Detect which cell encompasses the target text, then output its (X, Y) center coordinate. 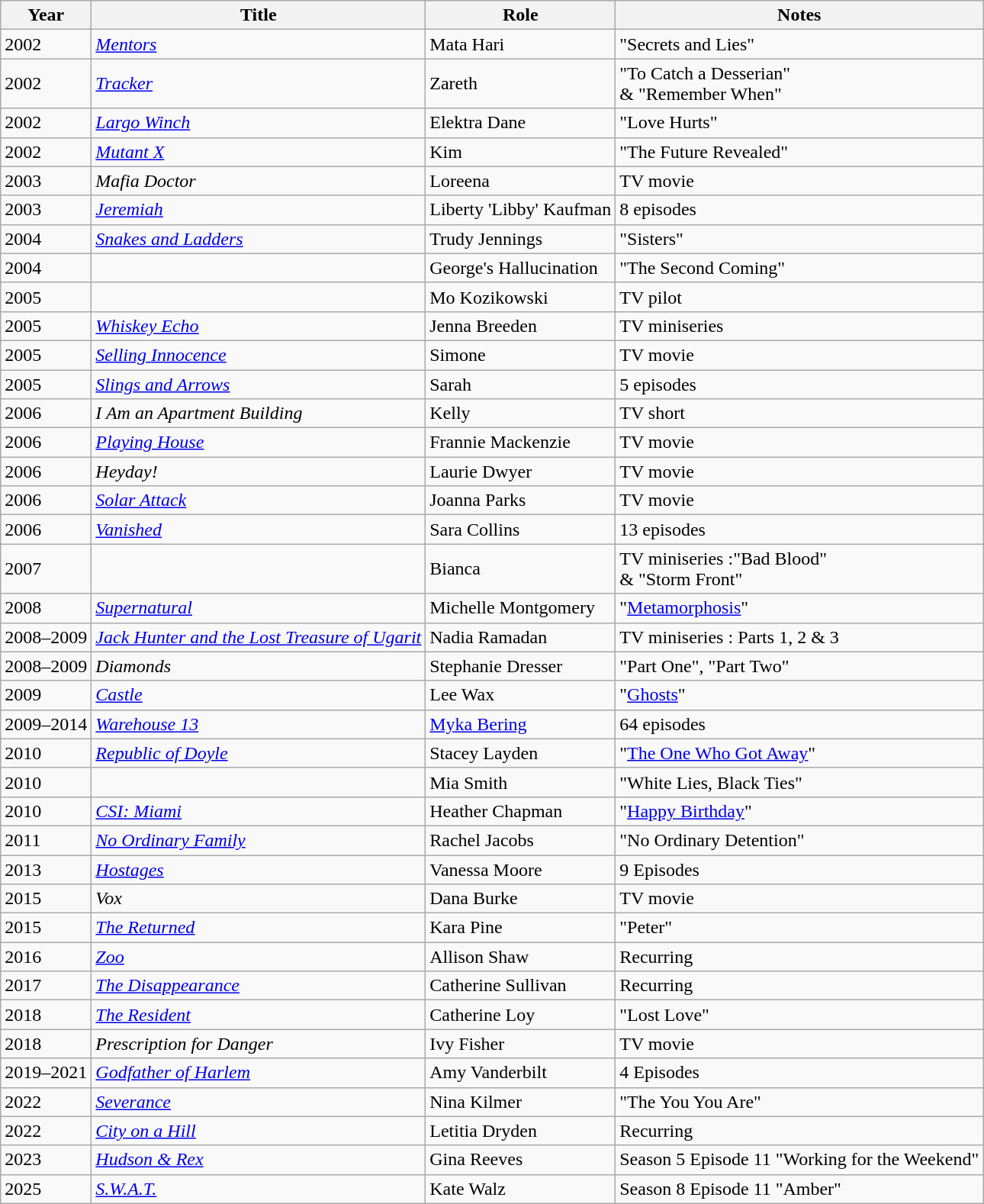
Diamonds (259, 666)
"Part One", "Part Two" (799, 666)
Season 5 Episode 11 "Working for the Weekend" (799, 1160)
Mentors (259, 44)
The Resident (259, 1015)
TV short (799, 414)
Dana Burke (520, 899)
Kate Walz (520, 1189)
Solar Attack (259, 501)
Frannie Mackenzie (520, 443)
No Ordinary Family (259, 840)
2023 (46, 1160)
Kara Pine (520, 928)
4 Episodes (799, 1073)
City on a Hill (259, 1131)
Vox (259, 899)
Letitia Dryden (520, 1131)
"Love Hurts" (799, 123)
Joanna Parks (520, 501)
Lee Wax (520, 695)
Snakes and Ladders (259, 239)
Largo Winch (259, 123)
Stephanie Dresser (520, 666)
"Happy Birthday" (799, 811)
2008 (46, 608)
Mata Hari (520, 44)
2013 (46, 869)
TV pilot (799, 297)
Elektra Dane (520, 123)
TV miniseries : Parts 1, 2 & 3 (799, 637)
Mo Kozikowski (520, 297)
The Disappearance (259, 986)
Rachel Jacobs (520, 840)
Zareth (520, 84)
Liberty 'Libby' Kaufman (520, 210)
Zoo (259, 957)
64 episodes (799, 724)
Mutant X (259, 152)
Catherine Sullivan (520, 986)
Jeremiah (259, 210)
"No Ordinary Detention" (799, 840)
2011 (46, 840)
The Returned (259, 928)
Selling Innocence (259, 355)
Kim (520, 152)
"The Future Revealed" (799, 152)
Myka Bering (520, 724)
Ivy Fisher (520, 1044)
TV miniseries :"Bad Blood" & "Storm Front" (799, 569)
2025 (46, 1189)
Michelle Montgomery (520, 608)
"To Catch a Desserian"& "Remember When" (799, 84)
Bianca (520, 569)
"Sisters" (799, 239)
Jenna Breeden (520, 326)
"The Second Coming" (799, 268)
Nina Kilmer (520, 1102)
"Peter" (799, 928)
Mia Smith (520, 782)
"Lost Love" (799, 1015)
Gina Reeves (520, 1160)
S.W.A.T. (259, 1189)
8 episodes (799, 210)
I Am an Apartment Building (259, 414)
"Secrets and Lies" (799, 44)
2019–2021 (46, 1073)
Prescription for Danger (259, 1044)
Heyday! (259, 472)
13 episodes (799, 530)
Sara Collins (520, 530)
Year (46, 15)
Catherine Loy (520, 1015)
"White Lies, Black Ties" (799, 782)
Heather Chapman (520, 811)
Severance (259, 1102)
Season 8 Episode 11 "Amber" (799, 1189)
Loreena (520, 181)
Playing House (259, 443)
Kelly (520, 414)
Hudson & Rex (259, 1160)
Sarah (520, 384)
Supernatural (259, 608)
2017 (46, 986)
Notes (799, 15)
"The One Who Got Away" (799, 753)
"Metamorphosis" (799, 608)
Amy Vanderbilt (520, 1073)
2016 (46, 957)
Mafia Doctor (259, 181)
Godfather of Harlem (259, 1073)
Role (520, 15)
2007 (46, 569)
5 episodes (799, 384)
Laurie Dwyer (520, 472)
Vanished (259, 530)
Whiskey Echo (259, 326)
Vanessa Moore (520, 869)
Warehouse 13 (259, 724)
9 Episodes (799, 869)
Jack Hunter and the Lost Treasure of Ugarit (259, 637)
George's Hallucination (520, 268)
"Ghosts" (799, 695)
Stacey Layden (520, 753)
Castle (259, 695)
Republic of Doyle (259, 753)
Title (259, 15)
Trudy Jennings (520, 239)
2009 (46, 695)
Allison Shaw (520, 957)
TV miniseries (799, 326)
Nadia Ramadan (520, 637)
CSI: Miami (259, 811)
Simone (520, 355)
2009–2014 (46, 724)
Tracker (259, 84)
"The You You Are" (799, 1102)
Slings and Arrows (259, 384)
Hostages (259, 869)
